For the text-containing cell, return its midpoint in (x, y) coordinate format. 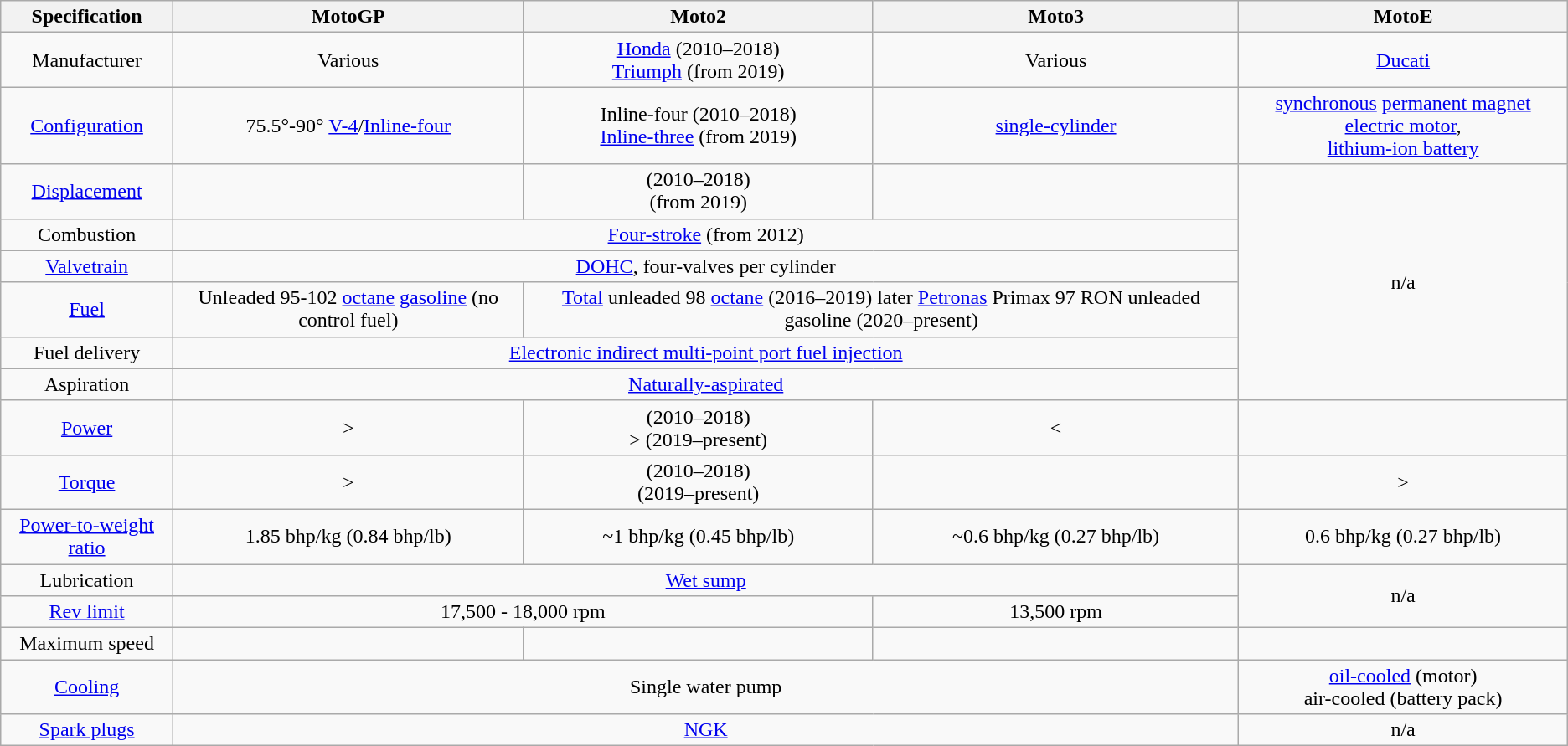
Fuel (87, 310)
Displacement (87, 191)
Ducati (1403, 60)
oil-cooled (motor)air-cooled (battery pack) (1403, 687)
1.85 bhp/kg (0.84 bhp/lb) (348, 536)
Cooling (87, 687)
17,500 - 18,000 rpm (523, 612)
NGK (705, 730)
Inline-four (2010–2018)Inline-three (from 2019) (699, 126)
Spark plugs (87, 730)
MotoGP (348, 17)
(2010–2018) > (2019–present) (699, 427)
synchronous permanent magnet electric motor,lithium-ion battery (1403, 126)
Specification (87, 17)
13,500 rpm (1055, 612)
Lubrication (87, 580)
75.5°-90° V-4/Inline-four (348, 126)
Naturally-aspirated (705, 384)
Moto2 (699, 17)
Moto3 (1055, 17)
Valvetrain (87, 266)
Maximum speed (87, 644)
Wet sump (705, 580)
Rev limit (87, 612)
Electronic indirect multi-point port fuel injection (705, 352)
Combustion (87, 234)
< (1055, 427)
Torque (87, 482)
single-cylinder (1055, 126)
Unleaded 95-102 octane gasoline (no control fuel) (348, 310)
Total unleaded 98 octane (2016–2019) later Petronas Primax 97 RON unleaded gasoline (2020–present) (881, 310)
DOHC, four-valves per cylinder (705, 266)
Honda (2010–2018)Triumph (from 2019) (699, 60)
Four-stroke (from 2012) (705, 234)
(2010–2018) (2019–present) (699, 482)
~1 bhp/kg (0.45 bhp/lb) (699, 536)
Single water pump (705, 687)
Aspiration (87, 384)
MotoE (1403, 17)
Power-to-weight ratio (87, 536)
Power (87, 427)
Configuration (87, 126)
0.6 bhp/kg (0.27 bhp/lb) (1403, 536)
(2010–2018) (from 2019) (699, 191)
~0.6 bhp/kg (0.27 bhp/lb) (1055, 536)
Fuel delivery (87, 352)
Manufacturer (87, 60)
